Return the [x, y] coordinate for the center point of the cell that contains the specified text.  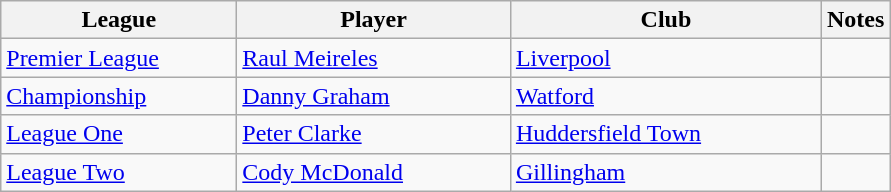
League One [119, 134]
Watford [666, 96]
Championship [119, 96]
Gillingham [666, 172]
Raul Meireles [374, 58]
Cody McDonald [374, 172]
Danny Graham [374, 96]
Notes [855, 20]
League Two [119, 172]
League [119, 20]
Huddersfield Town [666, 134]
Liverpool [666, 58]
Club [666, 20]
Peter Clarke [374, 134]
Player [374, 20]
Premier League [119, 58]
